Identify which cell holds the provided text, then report its (x, y) central coordinate. 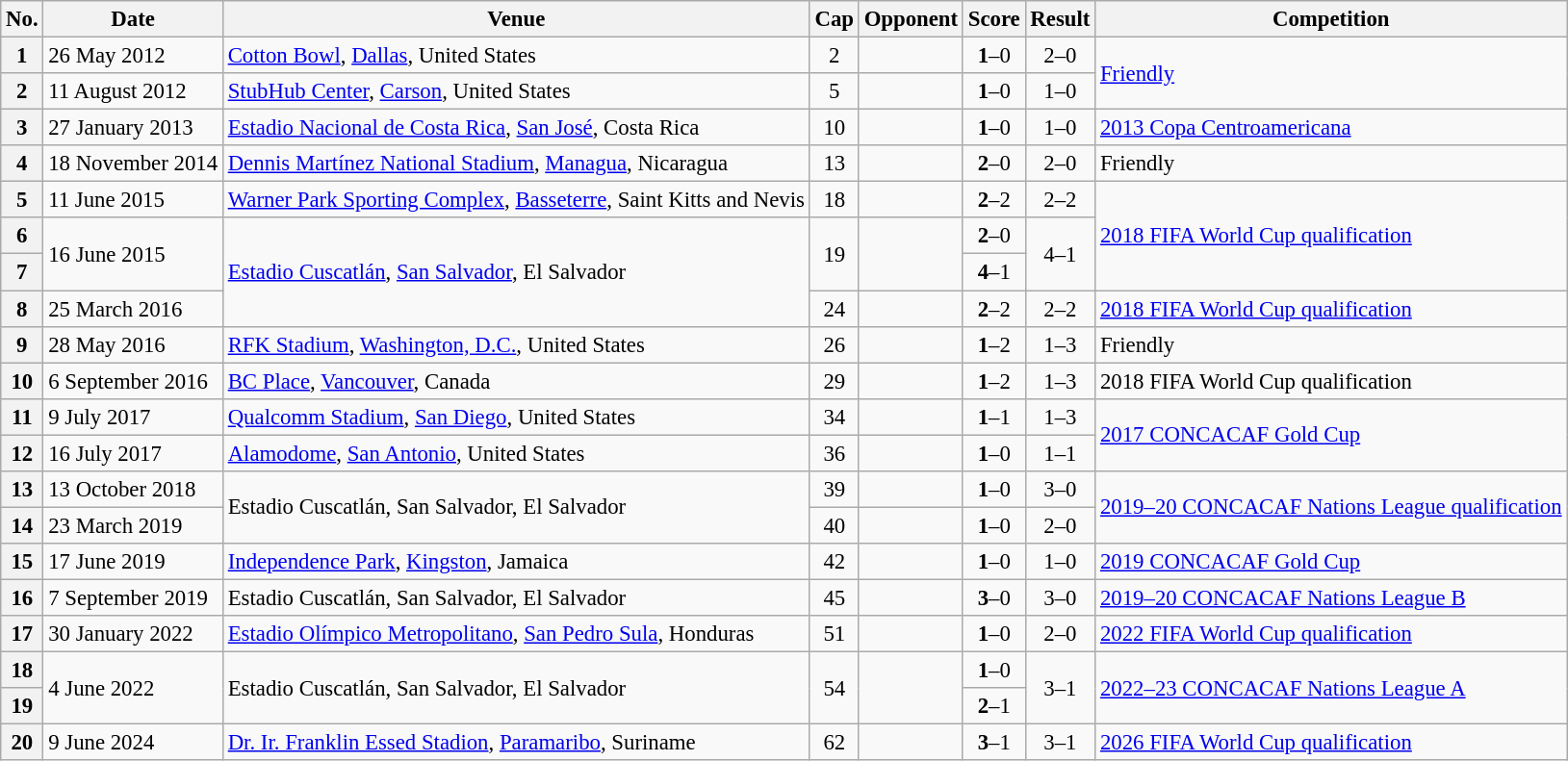
Cotton Bowl, Dallas, United States (516, 56)
18 November 2014 (133, 164)
2017 CONCACAF Gold Cup (1331, 435)
Cap (834, 19)
24 (834, 309)
17 June 2019 (133, 562)
25 March 2016 (133, 309)
20 (22, 743)
2022 FIFA World Cup qualification (1331, 634)
2019–20 CONCACAF Nations League B (1331, 597)
Dr. Ir. Franklin Essed Stadion, Paramaribo, Suriname (516, 743)
51 (834, 634)
2022–23 CONCACAF Nations League A (1331, 689)
StubHub Center, Carson, United States (516, 91)
4 (22, 164)
Qualcomm Stadium, San Diego, United States (516, 417)
Date (133, 19)
45 (834, 597)
6 September 2016 (133, 381)
1 (22, 56)
12 (22, 453)
9 (22, 344)
BC Place, Vancouver, Canada (516, 381)
6 (22, 236)
Competition (1331, 19)
Estadio Olímpico Metropolitano, San Pedro Sula, Honduras (516, 634)
9 July 2017 (133, 417)
36 (834, 453)
11 (22, 417)
14 (22, 525)
11 June 2015 (133, 200)
Estadio Nacional de Costa Rica, San José, Costa Rica (516, 128)
Score (993, 19)
8 (22, 309)
7 (22, 272)
62 (834, 743)
Independence Park, Kingston, Jamaica (516, 562)
26 May 2012 (133, 56)
2013 Copa Centroamericana (1331, 128)
13 October 2018 (133, 490)
2026 FIFA World Cup qualification (1331, 743)
15 (22, 562)
Result (1061, 19)
2–1 (993, 706)
54 (834, 689)
No. (22, 19)
34 (834, 417)
7 September 2019 (133, 597)
27 January 2013 (133, 128)
16 June 2015 (133, 254)
3 (22, 128)
23 March 2019 (133, 525)
16 (22, 597)
4 June 2022 (133, 689)
29 (834, 381)
28 May 2016 (133, 344)
Warner Park Sporting Complex, Basseterre, Saint Kitts and Nevis (516, 200)
17 (22, 634)
Alamodome, San Antonio, United States (516, 453)
2019–20 CONCACAF Nations League qualification (1331, 508)
RFK Stadium, Washington, D.C., United States (516, 344)
39 (834, 490)
30 January 2022 (133, 634)
Opponent (911, 19)
42 (834, 562)
11 August 2012 (133, 91)
40 (834, 525)
Dennis Martínez National Stadium, Managua, Nicaragua (516, 164)
2019 CONCACAF Gold Cup (1331, 562)
16 July 2017 (133, 453)
26 (834, 344)
9 June 2024 (133, 743)
Venue (516, 19)
